Extract the [x, y] coordinate from the center of the cell holding the provided text.  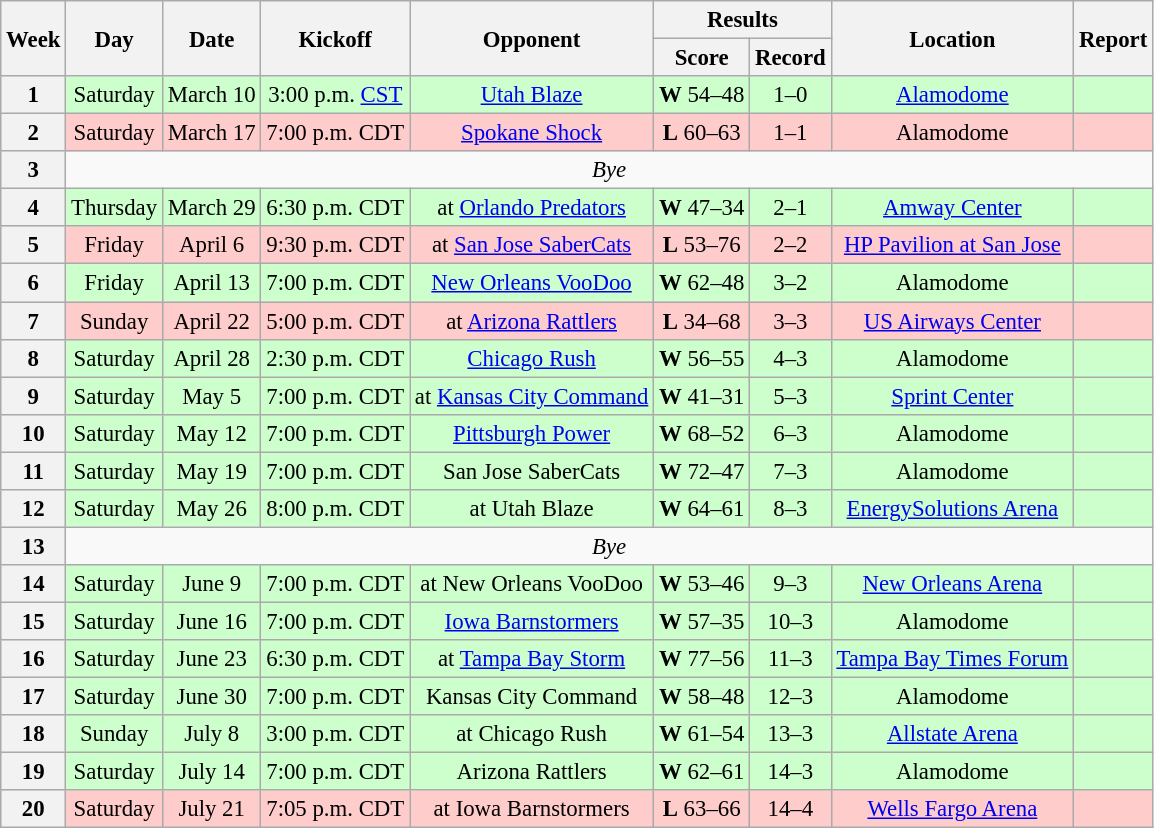
5:00 p.m. CDT [336, 321]
Week [34, 38]
Report [1114, 38]
July 21 [212, 809]
15 [34, 621]
at San Jose SaberCats [532, 245]
20 [34, 809]
April 13 [212, 283]
7 [34, 321]
7:05 p.m. CDT [336, 809]
W 62–61 [702, 772]
Kansas City Command [532, 697]
13–3 [790, 734]
at Iowa Barnstormers [532, 809]
8:00 p.m. CDT [336, 509]
Score [702, 58]
W 64–61 [702, 509]
Chicago Rush [532, 358]
8–3 [790, 509]
at New Orleans VooDoo [532, 584]
New Orleans VooDoo [532, 283]
at Arizona Rattlers [532, 321]
L 34–68 [702, 321]
13 [34, 546]
14 [34, 584]
Record [790, 58]
L 63–66 [702, 809]
2–2 [790, 245]
2:30 p.m. CDT [336, 358]
at Chicago Rush [532, 734]
1–0 [790, 95]
W 56–55 [702, 358]
March 17 [212, 133]
9 [34, 396]
May 26 [212, 509]
W 53–46 [702, 584]
June 9 [212, 584]
San Jose SaberCats [532, 471]
W 58–48 [702, 697]
3:00 p.m. CDT [336, 734]
1 [34, 95]
Allstate Arena [952, 734]
Location [952, 38]
March 10 [212, 95]
14–4 [790, 809]
6–3 [790, 433]
Amway Center [952, 208]
4 [34, 208]
2–1 [790, 208]
5–3 [790, 396]
April 22 [212, 321]
14–3 [790, 772]
W 68–52 [702, 433]
at Utah Blaze [532, 509]
11 [34, 471]
L 60–63 [702, 133]
W 57–35 [702, 621]
9:30 p.m. CDT [336, 245]
April 28 [212, 358]
Date [212, 38]
Results [742, 20]
July 14 [212, 772]
May 5 [212, 396]
New Orleans Arena [952, 584]
Opponent [532, 38]
HP Pavilion at San Jose [952, 245]
W 61–54 [702, 734]
at Tampa Bay Storm [532, 659]
10 [34, 433]
Kickoff [336, 38]
at Kansas City Command [532, 396]
W 41–31 [702, 396]
11–3 [790, 659]
May 19 [212, 471]
3–3 [790, 321]
at Orlando Predators [532, 208]
16 [34, 659]
Thursday [114, 208]
EnergySolutions Arena [952, 509]
19 [34, 772]
Tampa Bay Times Forum [952, 659]
12 [34, 509]
3–2 [790, 283]
June 16 [212, 621]
18 [34, 734]
9–3 [790, 584]
April 6 [212, 245]
June 30 [212, 697]
W 54–48 [702, 95]
W 72–47 [702, 471]
4–3 [790, 358]
Pittsburgh Power [532, 433]
W 62–48 [702, 283]
US Airways Center [952, 321]
5 [34, 245]
8 [34, 358]
Day [114, 38]
17 [34, 697]
Iowa Barnstormers [532, 621]
6 [34, 283]
March 29 [212, 208]
Utah Blaze [532, 95]
L 53–76 [702, 245]
1–1 [790, 133]
May 12 [212, 433]
Arizona Rattlers [532, 772]
7–3 [790, 471]
Spokane Shock [532, 133]
2 [34, 133]
3 [34, 170]
W 77–56 [702, 659]
Sprint Center [952, 396]
W 47–34 [702, 208]
Wells Fargo Arena [952, 809]
12–3 [790, 697]
10–3 [790, 621]
3:00 p.m. CST [336, 95]
July 8 [212, 734]
June 23 [212, 659]
